For the text-containing cell, return its midpoint in (X, Y) coordinate format. 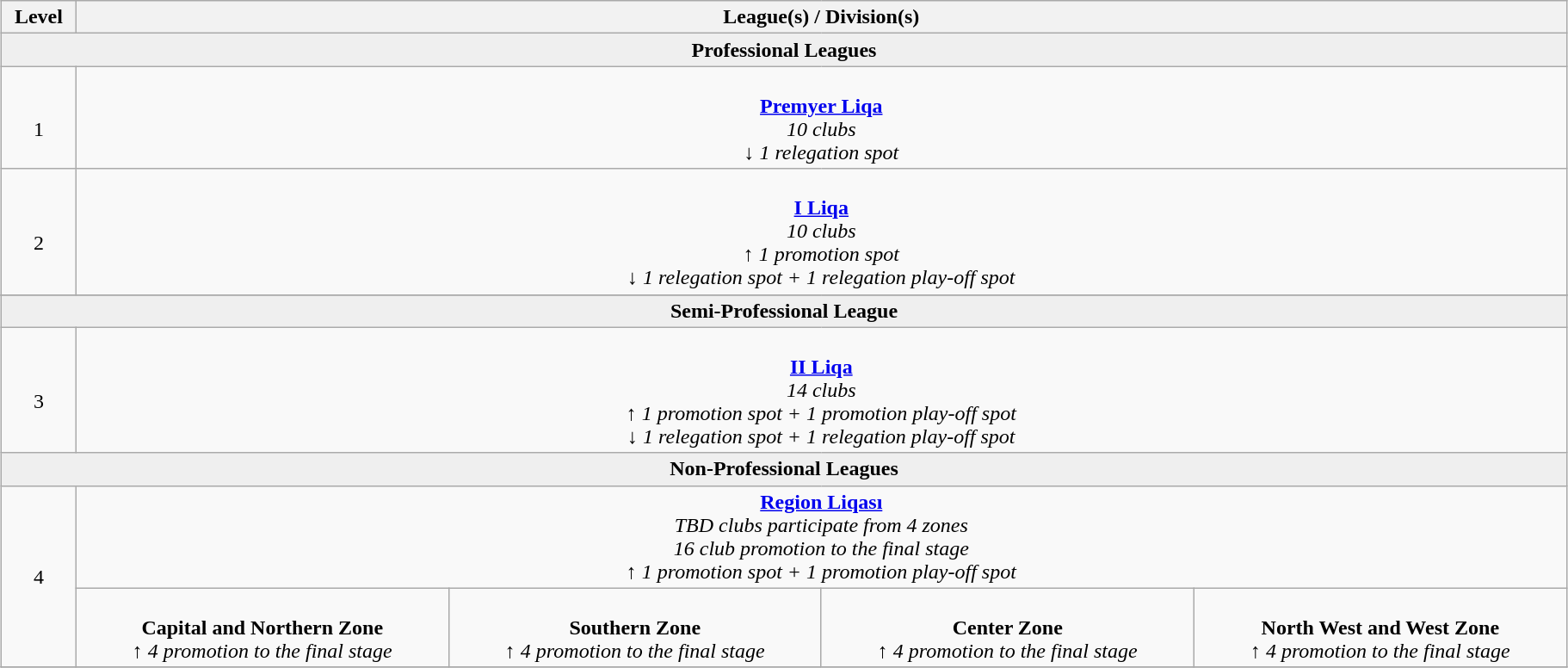
I Liqa10 clubs↑ 1 promotion spot↓ 1 relegation spot + 1 relegation play-off spot (821, 232)
Capital and Northern Zone ↑ 4 promotion to the final stage (262, 628)
1 (40, 117)
II Liqa14 clubs↑ 1 promotion spot + 1 promotion play-off spot↓ 1 relegation spot + 1 relegation play-off spot (821, 390)
2 (40, 232)
4 (40, 577)
Professional Leagues (785, 50)
Premyer Liqa10 clubs↓ 1 relegation spot (821, 117)
League(s) / Division(s) (821, 17)
3 (40, 390)
Semi-Professional League (785, 311)
Center Zone ↑ 4 promotion to the final stage (1007, 628)
North West and West Zone ↑ 4 promotion to the final stage (1380, 628)
Level (40, 17)
Non-Professional Leagues (785, 469)
Southern Zone ↑ 4 promotion to the final stage (635, 628)
Region LiqasıTBD clubs participate from 4 zones16 club promotion to the final stage↑ 1 promotion spot + 1 promotion play-off spot (821, 537)
